Provide the [X, Y] coordinate of the cell's center where the given text is located.  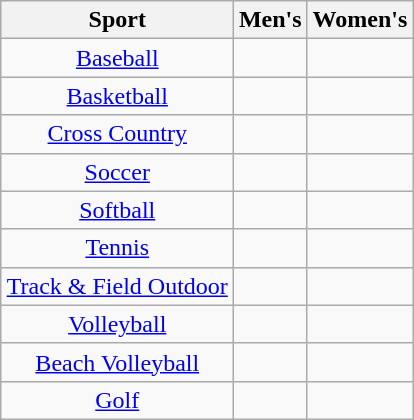
Men's [270, 20]
Baseball [117, 58]
Soccer [117, 172]
Volleyball [117, 324]
Golf [117, 400]
Tennis [117, 248]
Softball [117, 210]
Women's [360, 20]
Basketball [117, 96]
Beach Volleyball [117, 362]
Track & Field Outdoor [117, 286]
Sport [117, 20]
Cross Country [117, 134]
